Pinpoint the cell where the given text exists, returning its (X, Y) midpoint coordinate. 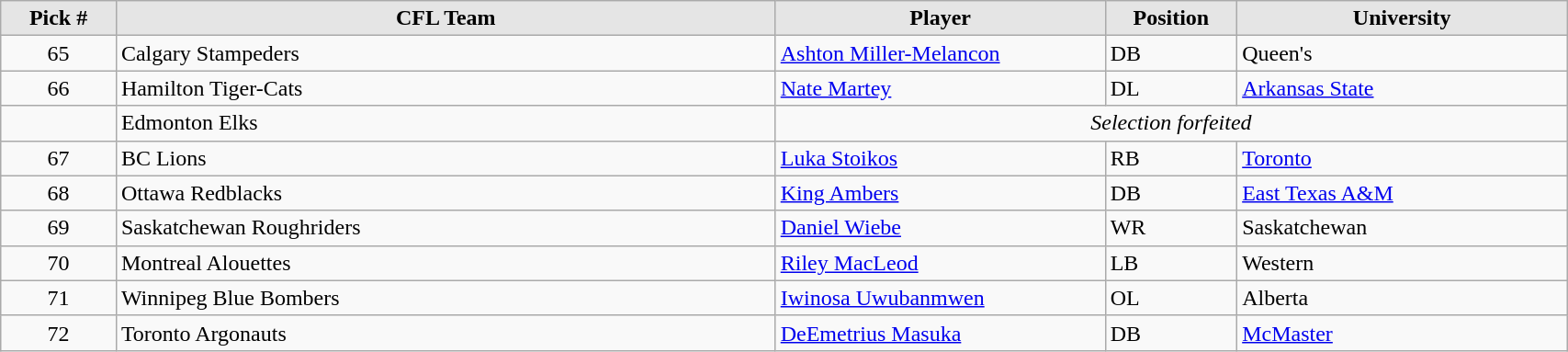
DeEmetrius Masuka (941, 333)
Selection forfeited (1170, 123)
Alberta (1402, 298)
Western (1402, 263)
Pick # (59, 18)
68 (59, 193)
RB (1171, 158)
Nate Martey (941, 88)
65 (59, 53)
Player (941, 18)
BC Lions (446, 158)
WR (1171, 228)
Luka Stoikos (941, 158)
Position (1171, 18)
LB (1171, 263)
Saskatchewan (1402, 228)
University (1402, 18)
72 (59, 333)
71 (59, 298)
Hamilton Tiger-Cats (446, 88)
DL (1171, 88)
67 (59, 158)
Toronto Argonauts (446, 333)
66 (59, 88)
Calgary Stampeders (446, 53)
McMaster (1402, 333)
King Ambers (941, 193)
Toronto (1402, 158)
Riley MacLeod (941, 263)
Saskatchewan Roughriders (446, 228)
Iwinosa Uwubanmwen (941, 298)
Ottawa Redblacks (446, 193)
OL (1171, 298)
69 (59, 228)
Montreal Alouettes (446, 263)
Ashton Miller-Melancon (941, 53)
Winnipeg Blue Bombers (446, 298)
Daniel Wiebe (941, 228)
70 (59, 263)
East Texas A&M (1402, 193)
Queen's (1402, 53)
Edmonton Elks (446, 123)
Arkansas State (1402, 88)
CFL Team (446, 18)
